Provide the [x, y] coordinate of the cell's center where the given text is located.  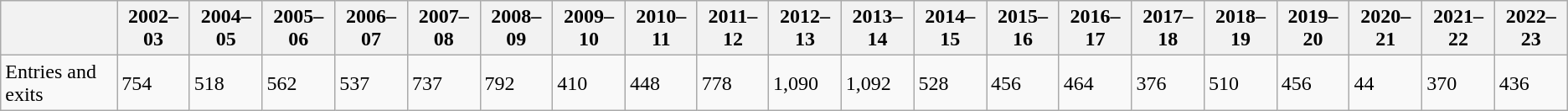
464 [1096, 82]
2006–07 [372, 29]
778 [732, 82]
528 [950, 82]
448 [661, 82]
2017–18 [1168, 29]
376 [1168, 82]
537 [372, 82]
2015–16 [1024, 29]
754 [154, 82]
562 [298, 82]
2010–11 [661, 29]
1,090 [806, 82]
2020–21 [1385, 29]
2009–10 [590, 29]
370 [1459, 82]
2013–14 [878, 29]
2004–05 [226, 29]
2021–22 [1459, 29]
2005–06 [298, 29]
436 [1531, 82]
2022–23 [1531, 29]
2007–08 [444, 29]
2016–17 [1096, 29]
510 [1241, 82]
2014–15 [950, 29]
2002–03 [154, 29]
Entries and exits [59, 82]
737 [444, 82]
792 [516, 82]
2008–09 [516, 29]
2011–12 [732, 29]
1,092 [878, 82]
44 [1385, 82]
518 [226, 82]
410 [590, 82]
2019–20 [1313, 29]
2012–13 [806, 29]
2018–19 [1241, 29]
